Locate the cell with the specified text and output its [X, Y] center coordinate. 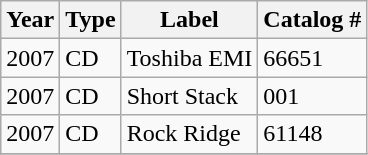
Label [190, 20]
66651 [312, 58]
Rock Ridge [190, 134]
Toshiba EMI [190, 58]
Year [30, 20]
Catalog # [312, 20]
61148 [312, 134]
001 [312, 96]
Type [90, 20]
Short Stack [190, 96]
